Detect which cell encompasses the target text, then output its (X, Y) center coordinate. 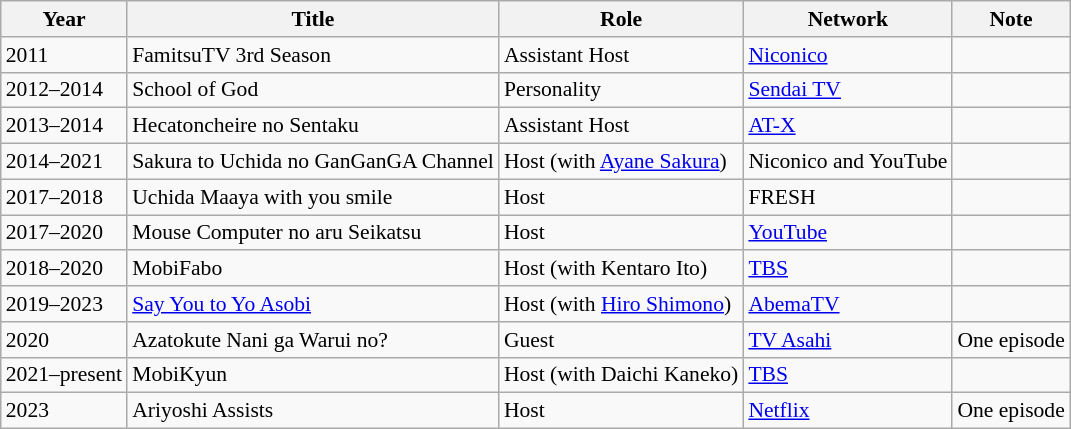
Host (with Ayane Sakura) (622, 162)
Uchida Maaya with you smile (313, 197)
FRESH (848, 197)
2023 (64, 411)
TV Asahi (848, 340)
Hecatoncheire no Sentaku (313, 126)
MobiKyun (313, 375)
Netflix (848, 411)
MobiFabo (313, 269)
School of God (313, 90)
Azatokute Nani ga Warui no? (313, 340)
AbemaTV (848, 304)
Sendai TV (848, 90)
2020 (64, 340)
2012–2014 (64, 90)
Role (622, 19)
Network (848, 19)
Host (with Kentaro Ito) (622, 269)
Guest (622, 340)
Year (64, 19)
Niconico (848, 55)
2011 (64, 55)
Mouse Computer no aru Seikatsu (313, 233)
YouTube (848, 233)
2018–2020 (64, 269)
Say You to Yo Asobi (313, 304)
Title (313, 19)
Ariyoshi Assists (313, 411)
Sakura to Uchida no GanGanGA Channel (313, 162)
2017–2018 (64, 197)
Niconico and YouTube (848, 162)
2021–present (64, 375)
AT-X (848, 126)
2014–2021 (64, 162)
Host (with Daichi Kaneko) (622, 375)
2019–2023 (64, 304)
FamitsuTV 3rd Season (313, 55)
Host (with Hiro Shimono) (622, 304)
2017–2020 (64, 233)
2013–2014 (64, 126)
Note (1010, 19)
Personality (622, 90)
